Provide the [X, Y] coordinate of the cell's center where the given text is located.  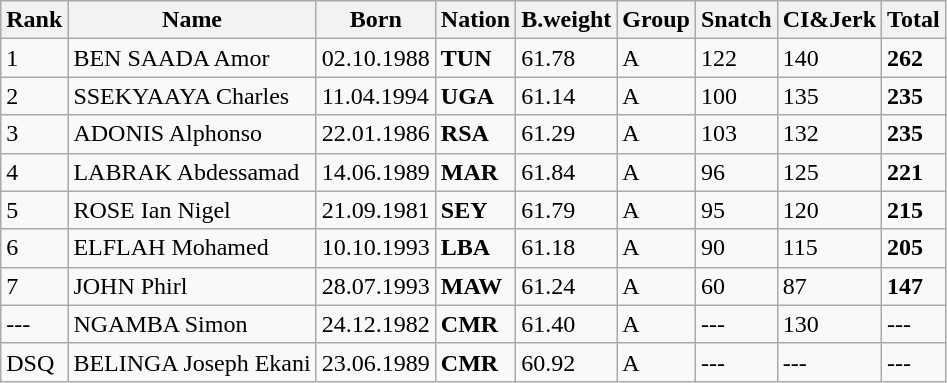
87 [829, 286]
23.06.1989 [376, 362]
215 [914, 210]
Rank [34, 20]
122 [736, 58]
120 [829, 210]
ROSE Ian Nigel [192, 210]
60.92 [566, 362]
125 [829, 172]
140 [829, 58]
95 [736, 210]
3 [34, 134]
100 [736, 96]
135 [829, 96]
Group [656, 20]
CI&Jerk [829, 20]
Name [192, 20]
61.18 [566, 248]
JOHN Phirl [192, 286]
130 [829, 324]
2 [34, 96]
ADONIS Alphonso [192, 134]
BELINGA Joseph Ekani [192, 362]
262 [914, 58]
205 [914, 248]
MAR [475, 172]
TUN [475, 58]
60 [736, 286]
LBA [475, 248]
61.84 [566, 172]
MAW [475, 286]
1 [34, 58]
Snatch [736, 20]
61.79 [566, 210]
UGA [475, 96]
103 [736, 134]
24.12.1982 [376, 324]
61.29 [566, 134]
B.weight [566, 20]
Born [376, 20]
RSA [475, 134]
DSQ [34, 362]
6 [34, 248]
7 [34, 286]
90 [736, 248]
21.09.1981 [376, 210]
115 [829, 248]
61.24 [566, 286]
28.07.1993 [376, 286]
Total [914, 20]
10.10.1993 [376, 248]
61.78 [566, 58]
02.10.1988 [376, 58]
SSEKYAAYA Charles [192, 96]
61.14 [566, 96]
5 [34, 210]
147 [914, 286]
61.40 [566, 324]
4 [34, 172]
11.04.1994 [376, 96]
ELFLAH Mohamed [192, 248]
LABRAK Abdessamad [192, 172]
96 [736, 172]
Nation [475, 20]
SEY [475, 210]
132 [829, 134]
221 [914, 172]
14.06.1989 [376, 172]
NGAMBA Simon [192, 324]
BEN SAADA Amor [192, 58]
22.01.1986 [376, 134]
